Capture the cell that displays the provided text and extract its [X, Y] central coordinate. 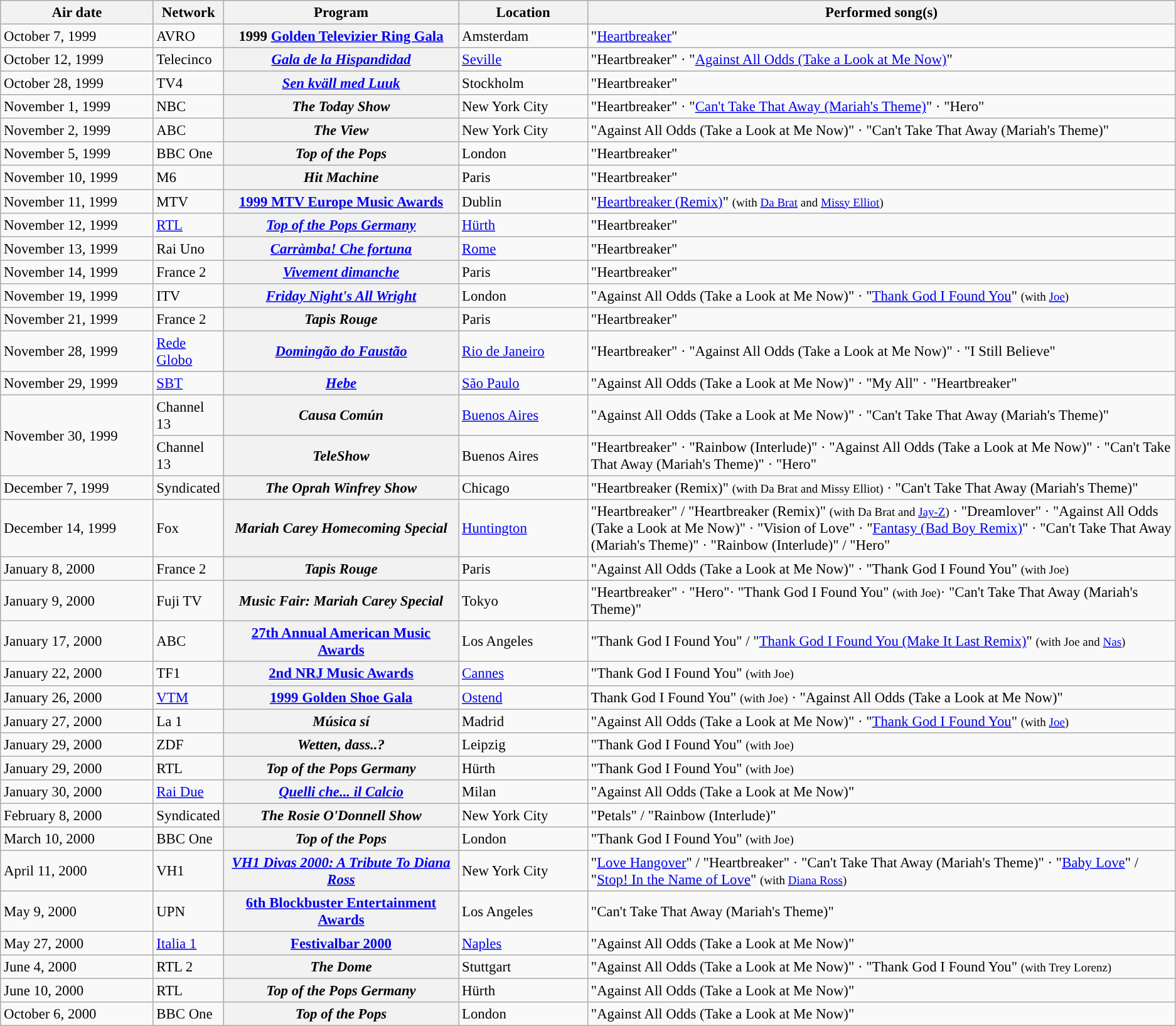
6th Blockbuster Entertainment Awards [341, 911]
Dublin [523, 201]
Fuji TV [188, 601]
"Can't Take That Away (Mariah's Theme)" [882, 911]
Milan [523, 792]
Stuttgart [523, 967]
"Heartbreaker" · "Can't Take That Away (Mariah's Theme)" · "Hero" [882, 107]
1999 Golden Televizier Ring Gala [341, 36]
June 4, 2000 [77, 967]
Domingão do Faustão [341, 351]
Performed song(s) [882, 13]
Thank God I Found You" (with Joe) · "Against All Odds (Take a Look at Me Now)" [882, 697]
UPN [188, 911]
"Heartbreaker" · "Hero"· "Thank God I Found You" (with Joe)· "Can't Take That Away (Mariah's Theme)" [882, 601]
Program [341, 13]
Italia 1 [188, 944]
December 7, 1999 [77, 488]
November 10, 1999 [77, 178]
Fox [188, 528]
"Heartbreaker (Remix)" (with Da Brat and Missy Elliot) · "Can't Take That Away (Mariah's Theme)" [882, 488]
"Against All Odds (Take a Look at Me Now)" · "Thank God I Found You" (with Trey Lorenz) [882, 967]
Quelli che... il Calcio [341, 792]
Rio de Janeiro [523, 351]
November 13, 1999 [77, 248]
May 9, 2000 [77, 911]
"Heartbreaker" · "Rainbow (Interlude)" · "Against All Odds (Take a Look at Me Now)" · "Can't Take That Away (Mariah's Theme)" · "Hero" [882, 456]
Air date [77, 13]
The View [341, 131]
Gala de la Hispandidad [341, 60]
Rai Uno [188, 248]
La 1 [188, 721]
TeleShow [341, 456]
November 2, 1999 [77, 131]
Rede Globo [188, 351]
NBC [188, 107]
ZDF [188, 744]
January 17, 2000 [77, 641]
April 11, 2000 [77, 871]
Huntington [523, 528]
VTM [188, 697]
November 19, 1999 [77, 296]
Friday Night's All Wright [341, 296]
December 14, 1999 [77, 528]
November 29, 1999 [77, 383]
AVRO [188, 36]
November 28, 1999 [77, 351]
Network [188, 13]
Rai Due [188, 792]
Rome [523, 248]
January 8, 2000 [77, 569]
VH1 [188, 871]
ITV [188, 296]
The Oprah Winfrey Show [341, 488]
Location [523, 13]
Leipzig [523, 744]
Stockholm [523, 83]
March 10, 2000 [77, 839]
27th Annual American Music Awards [341, 641]
MTV [188, 201]
May 27, 2000 [77, 944]
January 26, 2000 [77, 697]
São Paulo [523, 383]
Cannes [523, 674]
The Dome [341, 967]
February 8, 2000 [77, 815]
1999 MTV Europe Music Awards [341, 201]
November 30, 1999 [77, 436]
January 27, 2000 [77, 721]
November 5, 1999 [77, 154]
Ostend [523, 697]
2nd NRJ Music Awards [341, 674]
"Heartbreaker" · "Against All Odds (Take a Look at Me Now)" [882, 60]
Madrid [523, 721]
Tokyo [523, 601]
Music Fair: Mariah Carey Special [341, 601]
VH1 Divas 2000: A Tribute To Diana Ross [341, 871]
Carràmba! Che fortuna [341, 248]
Sen kväll med Luuk [341, 83]
Telecinco [188, 60]
"Heartbreaker" · "Against All Odds (Take a Look at Me Now)" · "I Still Believe" [882, 351]
RTL 2 [188, 967]
November 1, 1999 [77, 107]
TF1 [188, 674]
Chicago [523, 488]
November 14, 1999 [77, 272]
November 11, 1999 [77, 201]
January 30, 2000 [77, 792]
Naples [523, 944]
"Thank God I Found You" / "Thank God I Found You (Make It Last Remix)" (with Joe and Nas) [882, 641]
1999 Golden Shoe Gala [341, 697]
The Today Show [341, 107]
June 10, 2000 [77, 991]
Hit Machine [341, 178]
"Petals" / "Rainbow (Interlude)" [882, 815]
January 9, 2000 [77, 601]
Wetten, dass..? [341, 744]
Música sí [341, 721]
TV4 [188, 83]
"Love Hangover" / "Heartbreaker" · "Can't Take That Away (Mariah's Theme)" · "Baby Love" / "Stop! In the Name of Love" (with Diana Ross) [882, 871]
Amsterdam [523, 36]
Festivalbar 2000 [341, 944]
October 28, 1999 [77, 83]
SBT [188, 383]
November 21, 1999 [77, 319]
M6 [188, 178]
October 7, 1999 [77, 36]
"Heartbreaker (Remix)" (with Da Brat and Missy Elliot) [882, 201]
Mariah Carey Homecoming Special [341, 528]
October 6, 2000 [77, 1014]
October 12, 1999 [77, 60]
Seville [523, 60]
January 22, 2000 [77, 674]
Hebe [341, 383]
November 12, 1999 [77, 225]
The Rosie O'Donnell Show [341, 815]
"Against All Odds (Take a Look at Me Now)" · "My All" · "Heartbreaker" [882, 383]
Vivement dimanche [341, 272]
Causa Común [341, 415]
